Provide the (x, y) coordinate of the cell's center where the given text is located.  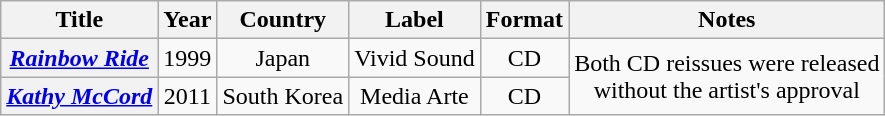
Year (188, 20)
Title (80, 20)
2011 (188, 96)
1999 (188, 58)
Japan (283, 58)
Country (283, 20)
Both CD reissues were released without the artist's approval (727, 77)
Kathy McCord (80, 96)
Notes (727, 20)
Vivid Sound (415, 58)
Media Arte (415, 96)
South Korea (283, 96)
Rainbow Ride (80, 58)
Label (415, 20)
Format (524, 20)
